Provide the [x, y] coordinate of the cell's center where the given text is located.  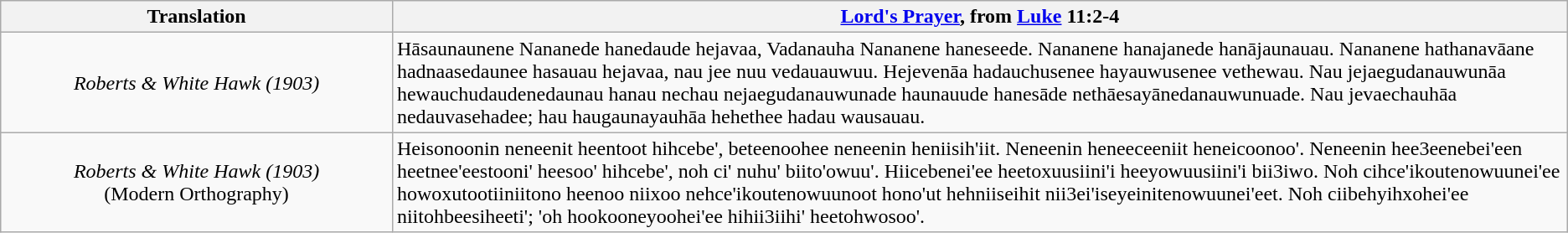
Lord's Prayer, from Luke 11:2-4 [980, 17]
Roberts & White Hawk (1903)(Modern Orthography) [197, 183]
Roberts & White Hawk (1903) [197, 82]
Translation [197, 17]
